Find where the given text appears and provide that cell's center as [x, y] coordinate. 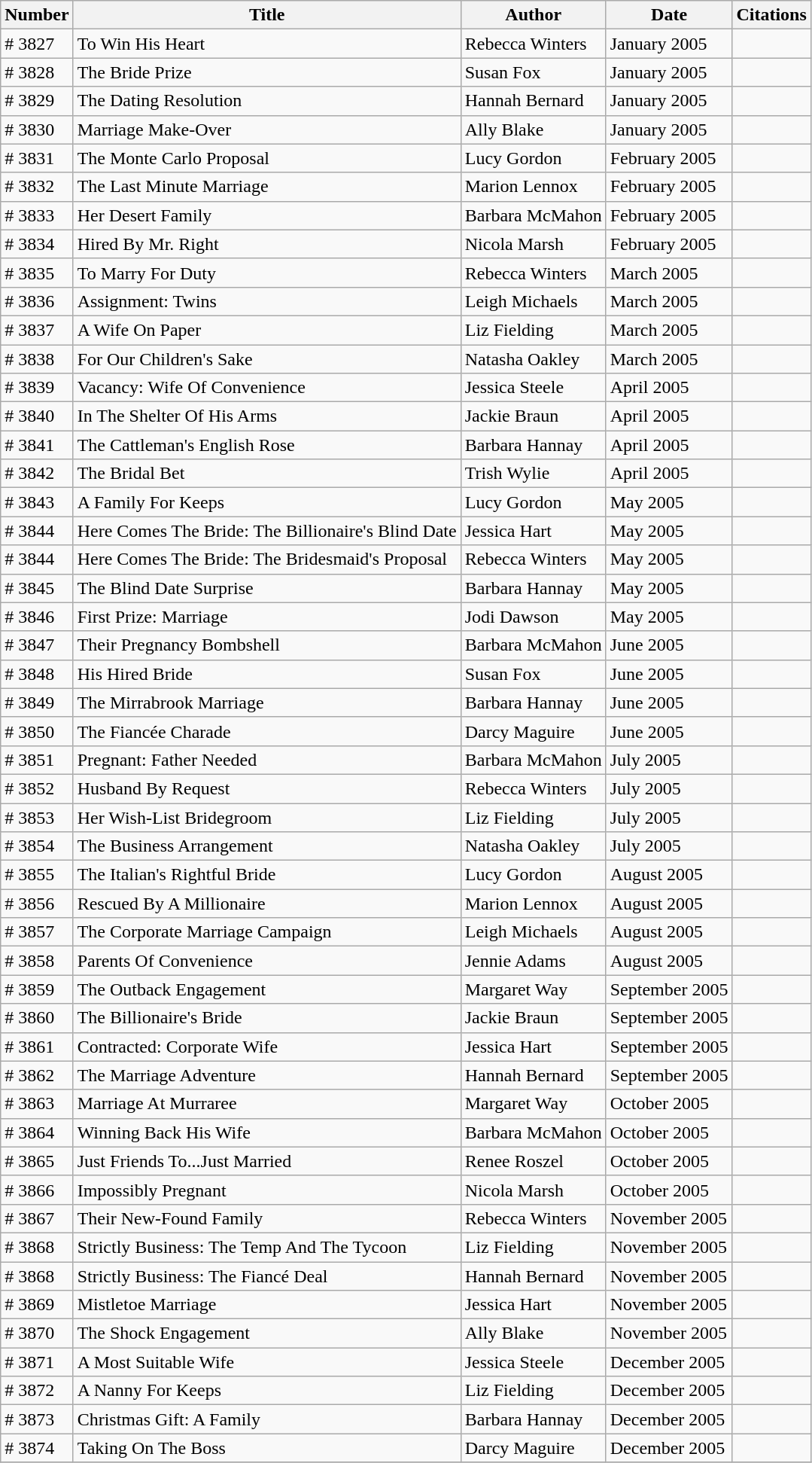
# 3843 [37, 502]
Impossibly Pregnant [266, 1190]
# 3851 [37, 760]
A Wife On Paper [266, 330]
Winning Back His Wife [266, 1132]
Jennie Adams [533, 961]
# 3870 [37, 1333]
Author [533, 15]
The Italian's Rightful Bride [266, 875]
The Billionaire's Bride [266, 1018]
The Outback Engagement [266, 989]
Pregnant: Father Needed [266, 760]
Mistletoe Marriage [266, 1305]
# 3846 [37, 617]
# 3867 [37, 1218]
Husband By Request [266, 788]
# 3864 [37, 1132]
# 3874 [37, 1448]
# 3855 [37, 875]
His Hired Bride [266, 674]
Strictly Business: The Fiancé Deal [266, 1276]
Trish Wylie [533, 474]
The Dating Resolution [266, 101]
The Bridal Bet [266, 474]
Parents Of Convenience [266, 961]
# 3833 [37, 215]
The Business Arrangement [266, 846]
# 3838 [37, 359]
Renee Roszel [533, 1161]
In The Shelter Of His Arms [266, 416]
# 3873 [37, 1419]
Contracted: Corporate Wife [266, 1047]
# 3845 [37, 588]
A Family For Keeps [266, 502]
# 3847 [37, 645]
To Marry For Duty [266, 273]
Number [37, 15]
The Blind Date Surprise [266, 588]
First Prize: Marriage [266, 617]
The Cattleman's English Rose [266, 445]
# 3827 [37, 44]
# 3832 [37, 187]
The Bride Prize [266, 72]
# 3865 [37, 1161]
Taking On The Boss [266, 1448]
Date [669, 15]
Christmas Gift: A Family [266, 1419]
# 3853 [37, 817]
# 3852 [37, 788]
# 3839 [37, 388]
# 3836 [37, 301]
The Monte Carlo Proposal [266, 158]
Citations [771, 15]
The Corporate Marriage Campaign [266, 932]
# 3831 [37, 158]
# 3841 [37, 445]
Strictly Business: The Temp And The Tycoon [266, 1247]
# 3862 [37, 1075]
# 3850 [37, 731]
Title [266, 15]
Hired By Mr. Right [266, 244]
# 3859 [37, 989]
# 3871 [37, 1362]
# 3834 [37, 244]
# 3861 [37, 1047]
Just Friends To...Just Married [266, 1161]
# 3828 [37, 72]
# 3842 [37, 474]
# 3840 [37, 416]
# 3869 [37, 1305]
Marriage Make-Over [266, 130]
The Mirrabrook Marriage [266, 703]
# 3856 [37, 904]
A Nanny For Keeps [266, 1391]
For Our Children's Sake [266, 359]
# 3854 [37, 846]
The Shock Engagement [266, 1333]
# 3858 [37, 961]
The Last Minute Marriage [266, 187]
# 3829 [37, 101]
Their New-Found Family [266, 1218]
# 3848 [37, 674]
Here Comes The Bride: The Billionaire's Blind Date [266, 531]
To Win His Heart [266, 44]
Here Comes The Bride: The Bridesmaid's Proposal [266, 559]
# 3860 [37, 1018]
The Marriage Adventure [266, 1075]
# 3857 [37, 932]
Rescued By A Millionaire [266, 904]
Vacancy: Wife Of Convenience [266, 388]
# 3835 [37, 273]
# 3872 [37, 1391]
# 3837 [37, 330]
Her Wish-List Bridegroom [266, 817]
Assignment: Twins [266, 301]
# 3849 [37, 703]
The Fiancée Charade [266, 731]
Marriage At Murraree [266, 1104]
Jodi Dawson [533, 617]
# 3830 [37, 130]
A Most Suitable Wife [266, 1362]
# 3863 [37, 1104]
Her Desert Family [266, 215]
Their Pregnancy Bombshell [266, 645]
# 3866 [37, 1190]
